Scan for the cell matching the given text and deliver its (x, y) coordinate at center. 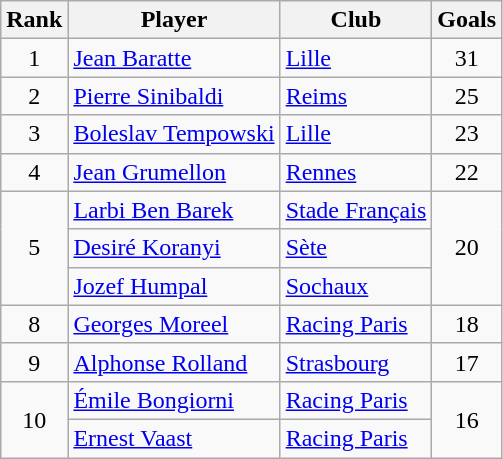
Club (356, 20)
16 (467, 419)
5 (34, 248)
31 (467, 58)
4 (34, 172)
Stade Français (356, 210)
18 (467, 324)
Desiré Koranyi (174, 248)
25 (467, 96)
Strasbourg (356, 362)
17 (467, 362)
Sète (356, 248)
Sochaux (356, 286)
Player (174, 20)
20 (467, 248)
Boleslav Tempowski (174, 134)
23 (467, 134)
1 (34, 58)
Larbi Ben Barek (174, 210)
Jean Baratte (174, 58)
8 (34, 324)
Alphonse Rolland (174, 362)
Émile Bongiorni (174, 400)
2 (34, 96)
Jean Grumellon (174, 172)
Georges Moreel (174, 324)
Goals (467, 20)
22 (467, 172)
Reims (356, 96)
Ernest Vaast (174, 438)
3 (34, 134)
Jozef Humpal (174, 286)
Pierre Sinibaldi (174, 96)
Rennes (356, 172)
10 (34, 419)
Rank (34, 20)
9 (34, 362)
